Identify which cell holds the provided text, then report its [X, Y] central coordinate. 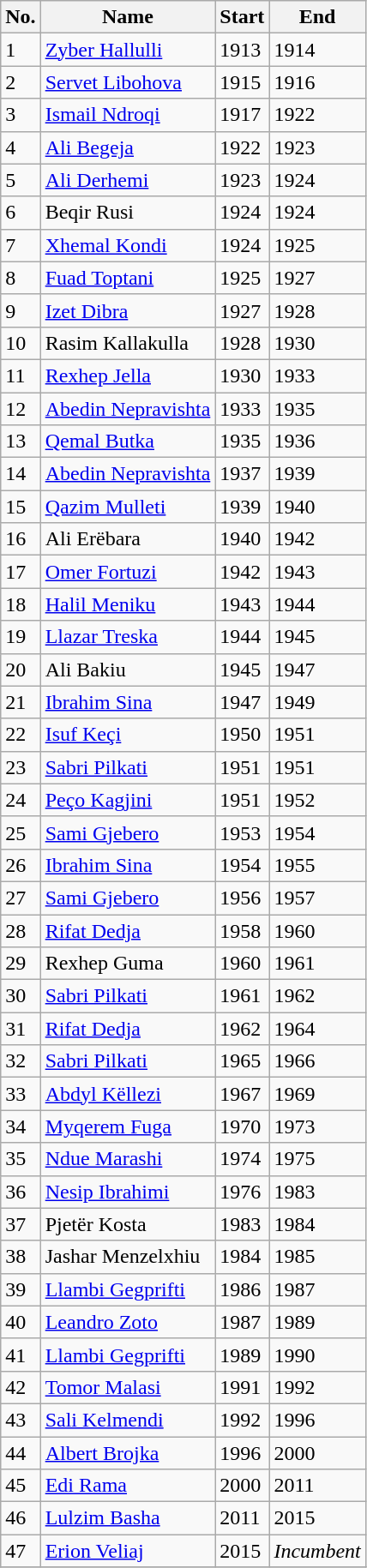
33 [21, 1094]
15 [21, 507]
1990 [317, 1355]
9 [21, 310]
44 [21, 1453]
27 [21, 898]
12 [21, 409]
39 [21, 1289]
40 [21, 1322]
Start [242, 17]
45 [21, 1486]
1966 [317, 1061]
1970 [242, 1126]
41 [21, 1355]
1958 [242, 930]
Xhemal Kondi [128, 245]
1969 [317, 1094]
Pjetër Kosta [128, 1224]
32 [21, 1061]
Fuad Toptani [128, 278]
37 [21, 1224]
24 [21, 800]
8 [21, 278]
Erion Veliaj [128, 1551]
1991 [242, 1387]
Zyber Hallulli [128, 50]
Jashar Menzelxhiu [128, 1257]
35 [21, 1159]
23 [21, 767]
1986 [242, 1289]
26 [21, 865]
1975 [317, 1159]
1957 [317, 898]
1 [21, 50]
18 [21, 604]
38 [21, 1257]
Ali Begeja [128, 147]
Abdyl Këllezi [128, 1094]
1917 [242, 115]
1956 [242, 898]
Ali Erëbara [128, 539]
1953 [242, 832]
1952 [317, 800]
28 [21, 930]
Ali Derhemi [128, 180]
Albert Brojka [128, 1453]
Ali Bakiu [128, 670]
1973 [317, 1126]
1949 [317, 702]
1985 [317, 1257]
2 [21, 82]
46 [21, 1518]
Qemal Butka [128, 442]
Ismail Ndroqi [128, 115]
Tomor Malasi [128, 1387]
Sali Kelmendi [128, 1420]
1937 [242, 474]
1915 [242, 82]
1974 [242, 1159]
1913 [242, 50]
Rexhep Jella [128, 375]
3 [21, 115]
1936 [317, 442]
14 [21, 474]
25 [21, 832]
13 [21, 442]
Rexhep Guma [128, 964]
16 [21, 539]
4 [21, 147]
Isuf Keçi [128, 735]
Rasim Kallakulla [128, 343]
1950 [242, 735]
5 [21, 180]
47 [21, 1551]
10 [21, 343]
Izet Dibra [128, 310]
1967 [242, 1094]
11 [21, 375]
End [317, 17]
20 [21, 670]
Edi Rama [128, 1486]
Myqerem Fuga [128, 1126]
1965 [242, 1061]
Leandro Zoto [128, 1322]
Incumbent [317, 1551]
1964 [317, 1029]
No. [21, 17]
30 [21, 996]
36 [21, 1192]
6 [21, 213]
Qazim Mulleti [128, 507]
31 [21, 1029]
Lulzim Basha [128, 1518]
34 [21, 1126]
19 [21, 637]
29 [21, 964]
1955 [317, 865]
Llazar Treska [128, 637]
Servet Libohova [128, 82]
1914 [317, 50]
Ndue Marashi [128, 1159]
Peço Kagjini [128, 800]
42 [21, 1387]
43 [21, 1420]
22 [21, 735]
7 [21, 245]
Nesip Ibrahimi [128, 1192]
Omer Fortuzi [128, 572]
Beqir Rusi [128, 213]
17 [21, 572]
Name [128, 17]
1976 [242, 1192]
21 [21, 702]
1916 [317, 82]
Halil Meniku [128, 604]
